Determine the [X, Y] coordinate at the center of the cell enclosing the given text.  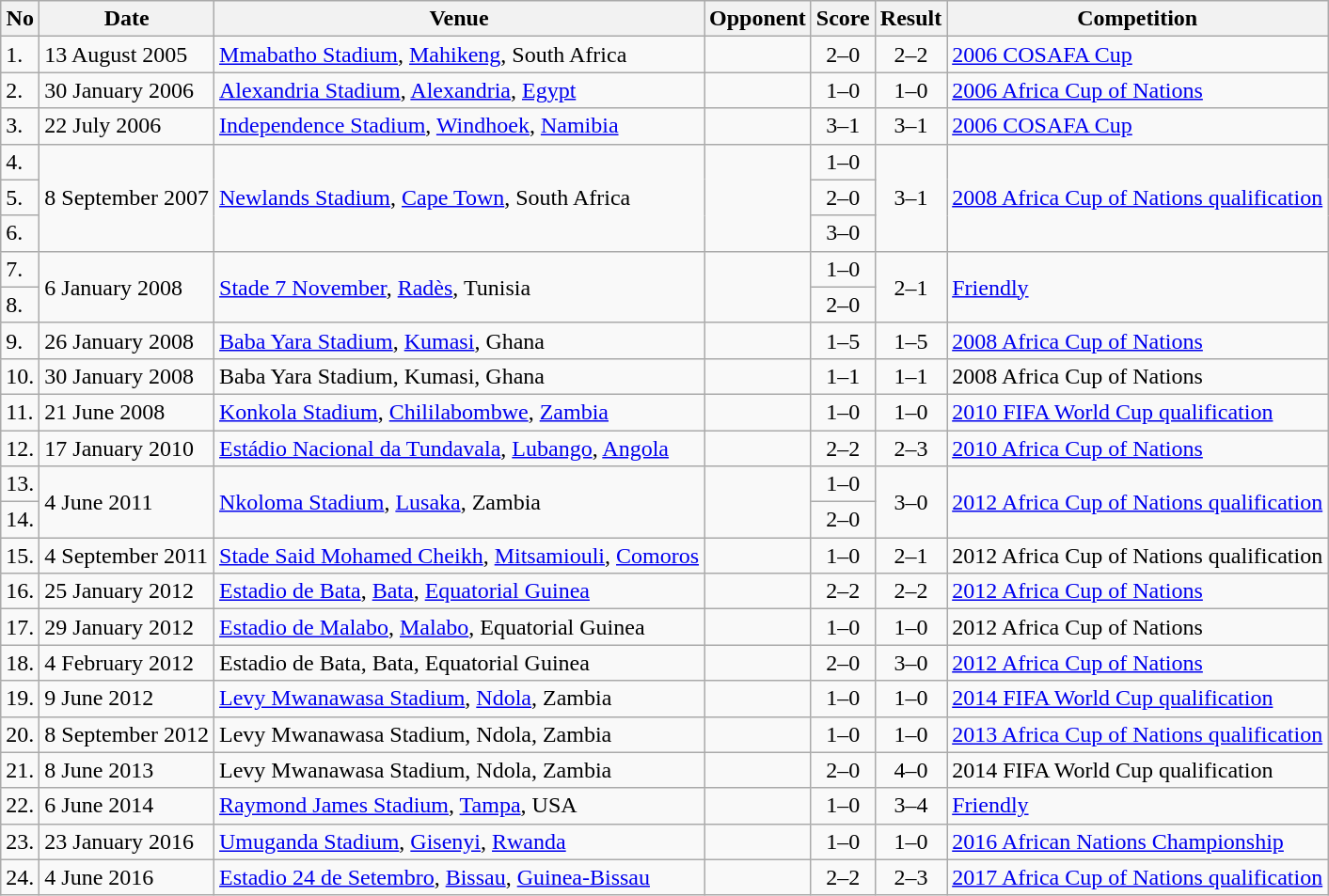
Estadio de Malabo, Malabo, Equatorial Guinea [459, 627]
4 September 2011 [127, 556]
Newlands Stadium, Cape Town, South Africa [459, 197]
26 January 2008 [127, 340]
1. [21, 55]
8 September 2007 [127, 197]
21. [21, 770]
3–4 [910, 806]
16. [21, 591]
6 January 2008 [127, 287]
No [21, 19]
6. [21, 233]
Estádio Nacional da Tundavala, Lubango, Angola [459, 448]
Venue [459, 19]
2013 Africa Cup of Nations qualification [1138, 734]
11. [21, 412]
23. [21, 841]
25 January 2012 [127, 591]
17. [21, 627]
12. [21, 448]
2017 Africa Cup of Nations qualification [1138, 877]
21 June 2008 [127, 412]
2016 African Nations Championship [1138, 841]
8 June 2013 [127, 770]
17 January 2010 [127, 448]
Alexandria Stadium, Alexandria, Egypt [459, 90]
13. [21, 484]
Stade Said Mohamed Cheikh, Mitsamiouli, Comoros [459, 556]
Date [127, 19]
4. [21, 162]
2006 Africa Cup of Nations [1138, 90]
7. [21, 269]
19. [21, 699]
6 June 2014 [127, 806]
3. [21, 126]
20. [21, 734]
Score [843, 19]
Opponent [758, 19]
Estadio 24 de Setembro, Bissau, Guinea-Bissau [459, 877]
Independence Stadium, Windhoek, Namibia [459, 126]
29 January 2012 [127, 627]
8. [21, 305]
23 January 2016 [127, 841]
13 August 2005 [127, 55]
Umuganda Stadium, Gisenyi, Rwanda [459, 841]
Nkoloma Stadium, Lusaka, Zambia [459, 502]
24. [21, 877]
9. [21, 340]
Konkola Stadium, Chililabombwe, Zambia [459, 412]
2008 Africa Cup of Nations qualification [1138, 197]
Mmabatho Stadium, Mahikeng, South Africa [459, 55]
9 June 2012 [127, 699]
8 September 2012 [127, 734]
2010 FIFA World Cup qualification [1138, 412]
15. [21, 556]
Competition [1138, 19]
Result [910, 19]
22. [21, 806]
Raymond James Stadium, Tampa, USA [459, 806]
10. [21, 376]
4 February 2012 [127, 663]
4–0 [910, 770]
22 July 2006 [127, 126]
18. [21, 663]
4 June 2011 [127, 502]
2. [21, 90]
5. [21, 197]
Stade 7 November, Radès, Tunisia [459, 287]
4 June 2016 [127, 877]
30 January 2008 [127, 376]
14. [21, 520]
2010 Africa Cup of Nations [1138, 448]
30 January 2006 [127, 90]
